Locate the cell with the specified text and output its [X, Y] center coordinate. 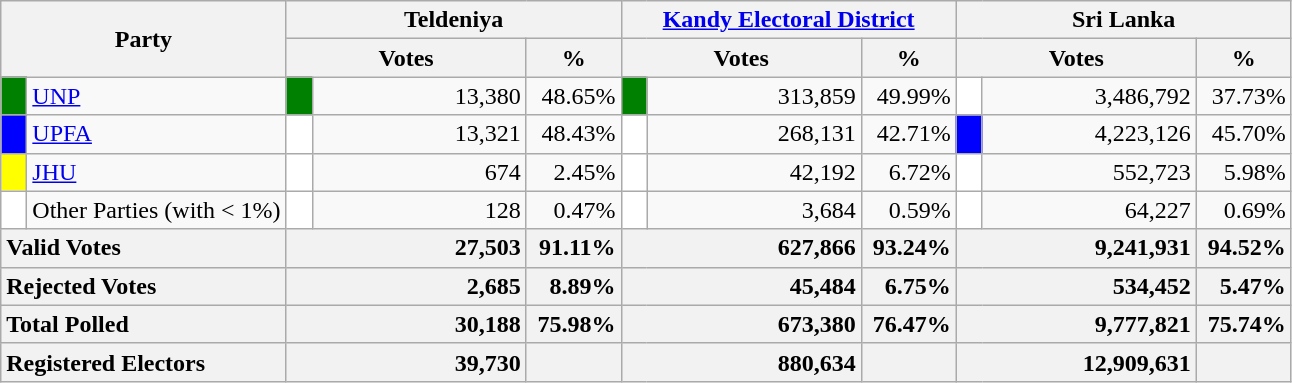
64,227 [1089, 210]
Valid Votes [144, 248]
13,380 [419, 96]
48.65% [574, 96]
48.43% [574, 134]
39,730 [406, 362]
0.47% [574, 210]
49.99% [908, 96]
534,452 [1076, 286]
45,484 [741, 286]
Total Polled [144, 324]
Sri Lanka [1124, 20]
75.74% [1244, 324]
313,859 [754, 96]
93.24% [908, 248]
91.11% [574, 248]
5.98% [1244, 172]
JHU [156, 172]
9,241,931 [1076, 248]
552,723 [1089, 172]
Rejected Votes [144, 286]
27,503 [406, 248]
627,866 [741, 248]
2.45% [574, 172]
5.47% [1244, 286]
128 [419, 210]
Kandy Electoral District [788, 20]
9,777,821 [1076, 324]
Other Parties (with < 1%) [156, 210]
Party [144, 39]
2,685 [406, 286]
UPFA [156, 134]
94.52% [1244, 248]
30,188 [406, 324]
0.59% [908, 210]
42,192 [754, 172]
673,380 [741, 324]
12,909,631 [1076, 362]
13,321 [419, 134]
674 [419, 172]
75.98% [574, 324]
37.73% [1244, 96]
UNP [156, 96]
42.71% [908, 134]
6.72% [908, 172]
880,634 [741, 362]
3,684 [754, 210]
76.47% [908, 324]
0.69% [1244, 210]
Teldeniya [454, 20]
3,486,792 [1089, 96]
45.70% [1244, 134]
8.89% [574, 286]
4,223,126 [1089, 134]
Registered Electors [144, 362]
6.75% [908, 286]
268,131 [754, 134]
